Provide the [x, y] coordinate of the cell's center where the given text is located.  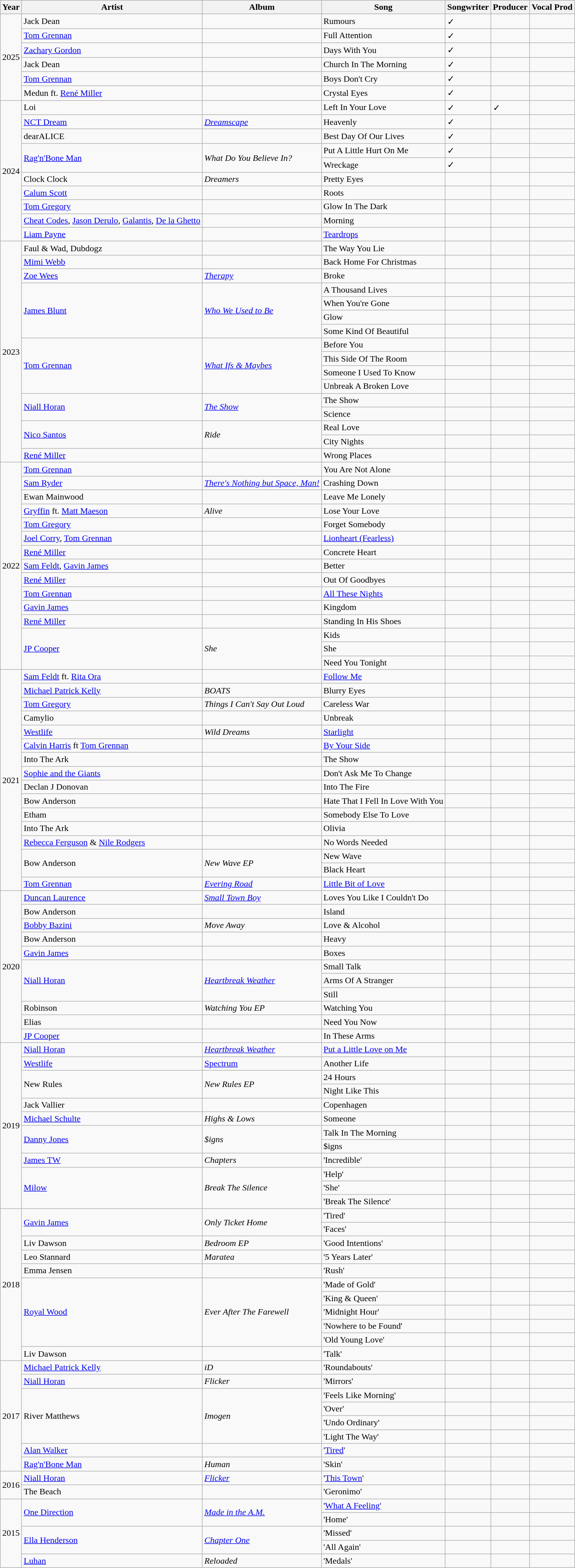
Don't Ask Me To Change [383, 773]
Jack Vallier [112, 1105]
Watching You EP [262, 1008]
Forget Somebody [383, 525]
Wild Dreams [262, 732]
Morning [383, 220]
Songwriter [468, 7]
Loi [112, 107]
Chapters [262, 1160]
Medun ft. René Miller [112, 93]
Careless War [383, 704]
There's Nothing but Space, Man! [262, 483]
'Medals' [383, 1561]
Still [383, 994]
2018 [11, 1284]
Ella Henderson [112, 1540]
2016 [11, 1485]
dearALICE [112, 136]
Black Heart [383, 870]
Only Ticket Home [262, 1222]
Luhan [112, 1561]
Night Like This [383, 1091]
Cheat Codes, Jason Derulo, Galantis, De la Ghetto [112, 220]
'Skin' [383, 1464]
2023 [11, 351]
What Do You Believe In? [262, 158]
Real Love [383, 428]
Boys Don't Cry [383, 79]
Put a Little Love on Me [383, 1050]
Glow [383, 317]
Ever After The Farewell [262, 1312]
Kingdom [383, 607]
Lose Your Love [383, 511]
Need You Now [383, 1022]
Lionheart (Fearless) [383, 538]
Leave Me Lonely [383, 497]
Camylio [112, 718]
Album [262, 7]
The Way You Lie [383, 248]
Ewan Mainwood [112, 497]
Put A Little Hurt On Me [383, 151]
'King & Queen' [383, 1298]
'Old Young Love' [383, 1340]
Duncan Laurence [112, 897]
Standing In His Shoes [383, 621]
New Wave EP [262, 863]
2017 [11, 1416]
This Side Of The Room [383, 359]
Concrete Heart [383, 552]
Teardrops [383, 234]
'Break The Silence' [383, 1202]
'All Again' [383, 1547]
Bobby Bazini [112, 925]
Liam Payne [112, 234]
Imogen [262, 1416]
Human [262, 1464]
Producer [510, 7]
'Over' [383, 1409]
Elias [112, 1022]
'Help' [383, 1174]
Dreamscape [262, 122]
Evering Road [262, 884]
Who We Used to Be [262, 310]
'Home' [383, 1519]
Glow In The Dark [383, 207]
Someone I Used To Know [383, 372]
City Nights [383, 441]
All These Nights [383, 594]
River Matthews [112, 1416]
'Light The Way' [383, 1437]
One Direction [112, 1512]
Maratea [262, 1257]
Clock Clock [112, 179]
Kids [383, 635]
2019 [11, 1125]
Danny Jones [112, 1139]
Someone [383, 1119]
Song [383, 7]
Heavy [383, 939]
Heavenly [383, 122]
2025 [11, 57]
'Missed' [383, 1533]
Into The Fire [383, 787]
Broke [383, 276]
Royal Wood [112, 1312]
What Ifs & Maybes [262, 366]
'Made of Gold' [383, 1284]
'Roundabouts' [383, 1367]
Out Of Goodbyes [383, 580]
Sam Feldt ft. Rita Ora [112, 676]
Chapter One [262, 1540]
'Nowhere to be Found' [383, 1326]
Things I Can't Say Out Loud [262, 704]
Copenhagen [383, 1105]
Arms Of A Stranger [383, 981]
'Geronimo' [383, 1492]
Another Life [383, 1063]
Crystal Eyes [383, 93]
'She' [383, 1188]
2021 [11, 780]
Calum Scott [112, 193]
Robinson [112, 1008]
Somebody Else To Love [383, 815]
Leo Stannard [112, 1257]
'Mirrors' [383, 1381]
Little Bit of Love [383, 884]
No Words Needed [383, 842]
Move Away [262, 925]
Before You [383, 345]
'Faces' [383, 1229]
Calvin Harris ft Tom Grennan [112, 746]
Best Day Of Our Lives [383, 136]
Rumours [383, 21]
Better [383, 566]
Unbreak [383, 718]
Alive [262, 511]
Roots [383, 193]
Olivia [383, 828]
Therapy [262, 276]
Bedroom EP [262, 1243]
'5 Years Later' [383, 1257]
Made in the A.M. [262, 1512]
24 Hours [383, 1077]
BOATS [262, 690]
Reloaded [262, 1561]
Vocal Prod [552, 7]
James Blunt [112, 310]
Boxes [383, 953]
Crashing Down [383, 483]
Artist [112, 7]
Blurry Eyes [383, 690]
Gryffin ft. Matt Maeson [112, 511]
2020 [11, 966]
Emma Jensen [112, 1271]
Days With You [383, 50]
Love & Alcohol [383, 925]
Need You Tonight [383, 663]
Small Talk [383, 967]
Michael Schulte [112, 1119]
Break The Silence [262, 1188]
Follow Me [383, 676]
Zachary Gordon [112, 50]
New Wave [383, 856]
Church In The Morning [383, 65]
Back Home For Christmas [383, 262]
By Your Side [383, 746]
'Feels Like Morning' [383, 1395]
Sophie and the Giants [112, 773]
Mimi Webb [112, 262]
Wrong Places [383, 455]
Watching You [383, 1008]
Joel Corry, Tom Grennan [112, 538]
Dreamers [262, 179]
Spectrum [262, 1063]
2015 [11, 1533]
Science [383, 414]
Pretty Eyes [383, 179]
Faul & Wad, Dubdogz [112, 248]
Rebecca Ferguson & Nile Rodgers [112, 842]
Zoe Wees [112, 276]
'Incredible' [383, 1160]
Island [383, 911]
Full Attention [383, 36]
The Beach [112, 1492]
A Thousand Lives [383, 289]
Hate That I Fell In Love With You [383, 801]
Sam Ryder [112, 483]
'Midnight Hour' [383, 1312]
NCT Dream [112, 122]
Loves You Like I Couldn't Do [383, 897]
'Undo Ordinary' [383, 1423]
Highs & Lows [262, 1119]
'This Town' [383, 1478]
Small Town Boy [262, 897]
James TW [112, 1160]
Etham [112, 815]
2024 [11, 171]
Unbreak A Broken Love [383, 386]
iD [262, 1367]
Wreckage [383, 165]
Year [11, 7]
2022 [11, 566]
'Talk' [383, 1353]
Nico Santos [112, 435]
Left In Your Love [383, 107]
'What A Feeling' [383, 1506]
Some Kind Of Beautiful [383, 331]
Milow [112, 1188]
'Rush' [383, 1271]
Sam Feldt, Gavin James [112, 566]
New Rules EP [262, 1084]
Talk In The Morning [383, 1132]
'Good Intentions' [383, 1243]
Ride [262, 435]
When You're Gone [383, 304]
Alan Walker [112, 1450]
New Rules [112, 1084]
Declan J Donovan [112, 787]
In These Arms [383, 1036]
You Are Not Alone [383, 469]
Starlight [383, 732]
